Determine the [X, Y] coordinate at the center of the cell enclosing the given text.  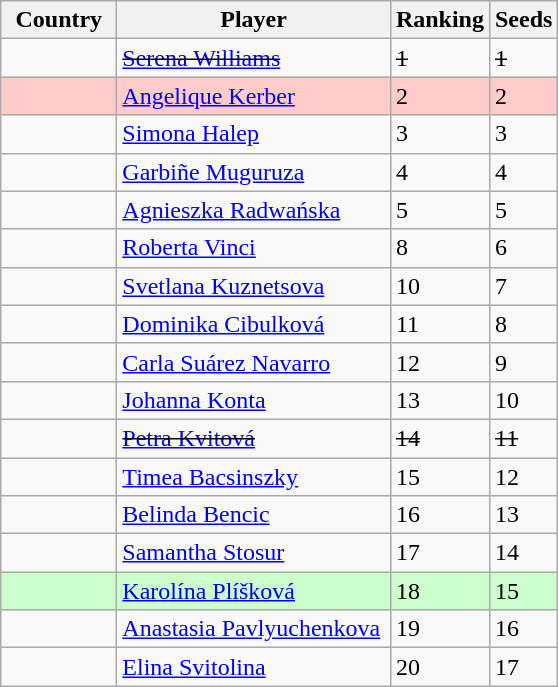
Roberta Vinci [254, 248]
19 [440, 629]
Johanna Konta [254, 400]
Dominika Cibulková [254, 324]
9 [523, 362]
Elina Svitolina [254, 667]
Svetlana Kuznetsova [254, 286]
Petra Kvitová [254, 438]
18 [440, 591]
Karolína Plíšková [254, 591]
Simona Halep [254, 134]
6 [523, 248]
7 [523, 286]
Carla Suárez Navarro [254, 362]
Agnieszka Radwańska [254, 210]
Samantha Stosur [254, 553]
Angelique Kerber [254, 96]
Seeds [523, 20]
Anastasia Pavlyuchenkova [254, 629]
Player [254, 20]
Serena Williams [254, 58]
Belinda Bencic [254, 515]
Country [59, 20]
20 [440, 667]
Garbiñe Muguruza [254, 172]
Ranking [440, 20]
Timea Bacsinszky [254, 477]
